Find where the given text appears and provide that cell's center as (X, Y) coordinate. 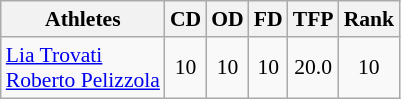
CD (186, 19)
TFP (314, 19)
Athletes (83, 19)
Rank (370, 19)
FD (268, 19)
20.0 (314, 68)
Lia TrovatiRoberto Pelizzola (83, 68)
OD (228, 19)
